Identify which cell holds the provided text, then report its (x, y) central coordinate. 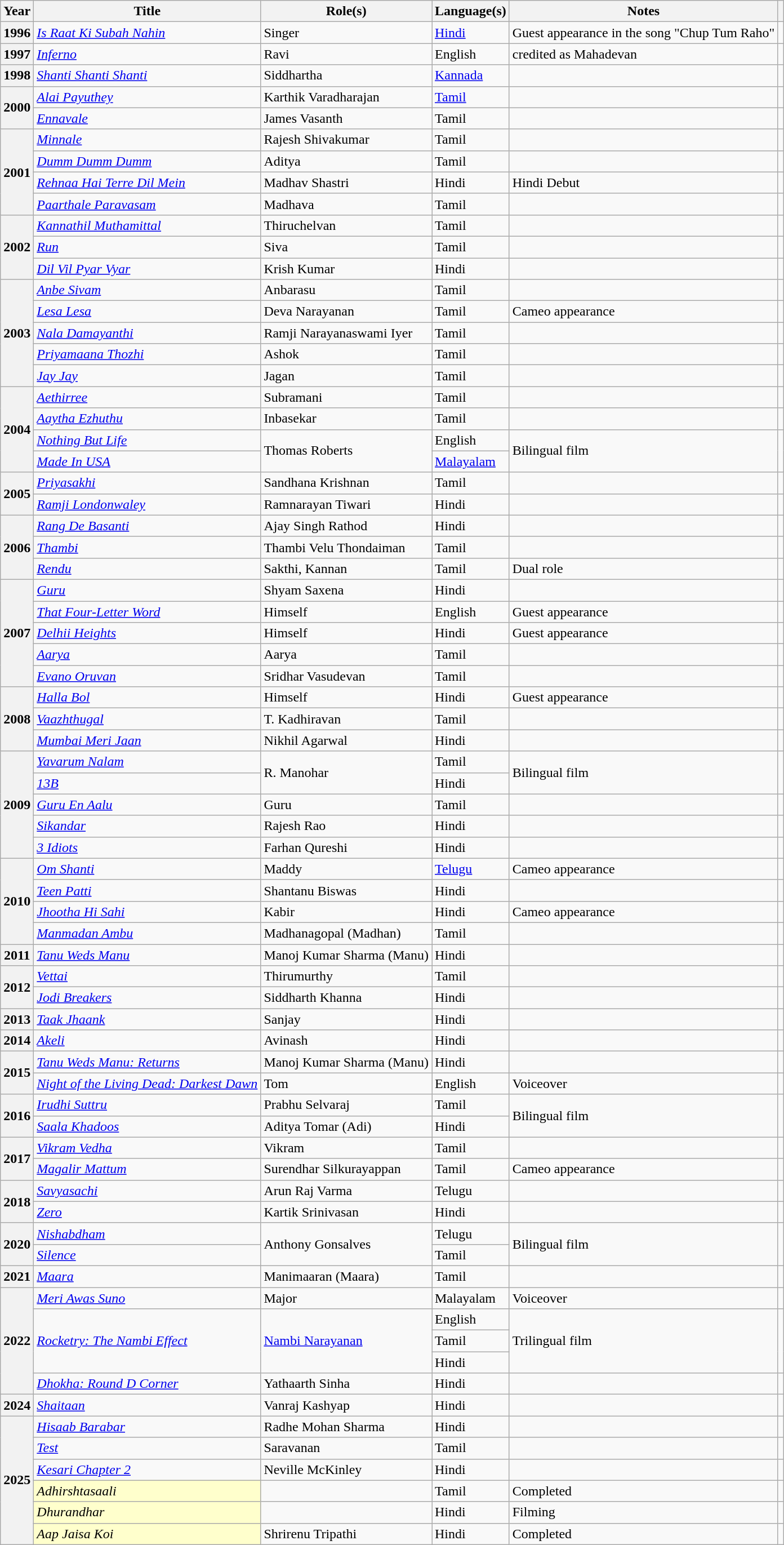
2011 (17, 955)
Title (148, 11)
13B (148, 783)
Siva (346, 247)
2008 (17, 719)
Kabir (346, 912)
Shanti Shanti Shanti (148, 76)
Ramji Narayanaswami Iyer (346, 333)
Singer (346, 33)
Shantanu Biswas (346, 890)
Hindi Debut (643, 183)
Neville McKinley (346, 1469)
Tanu Weds Manu (148, 955)
Test (148, 1448)
2004 (17, 429)
Prabhu Selvaraj (346, 1105)
Night of the Living Dead: Darkest Dawn (148, 1084)
Yathaarth Sinha (346, 1384)
Krish Kumar (346, 269)
Ajay Singh Rathod (346, 526)
Sandhana Krishnan (346, 483)
Shaitaan (148, 1405)
Thirumurthy (346, 976)
Dil Vil Pyar Vyar (148, 269)
Savyasachi (148, 1191)
Role(s) (346, 11)
Vanraj Kashyap (346, 1405)
Dual role (643, 569)
Madhanagopal (Madhan) (346, 933)
Manimaaran (Maara) (346, 1276)
Paarthale Paravasam (148, 204)
1998 (17, 76)
Vikram Vedha (148, 1148)
2006 (17, 547)
3 Idiots (148, 847)
Mumbai Meri Jaan (148, 740)
Silence (148, 1255)
2025 (17, 1480)
Dhokha: Round D Corner (148, 1384)
Subramani (346, 397)
Sridhar Vasudevan (346, 676)
Priyasakhi (148, 483)
Maara (148, 1276)
Ashok (346, 354)
Saala Khadoos (148, 1126)
Taak Jhaank (148, 1019)
Evano Oruvan (148, 676)
2005 (17, 494)
Kartik Srinivasan (346, 1212)
Language(s) (470, 11)
Arun Raj Varma (346, 1191)
2018 (17, 1201)
Tanu Weds Manu: Returns (148, 1062)
Jagan (346, 376)
That Four-Letter Word (148, 611)
Surendhar Silkurayappan (346, 1169)
Kesari Chapter 2 (148, 1469)
Ramji Londonwaley (148, 504)
Inbasekar (346, 419)
2000 (17, 108)
Rocketry: The Nambi Effect (148, 1341)
Deva Narayanan (346, 312)
Guest appearance in the song "Chup Tum Raho" (643, 33)
Akeli (148, 1041)
2021 (17, 1276)
Maddy (346, 869)
Halla Bol (148, 698)
2020 (17, 1244)
Vaazhthugal (148, 719)
Is Raat Ki Subah Nahin (148, 33)
Hisaab Barabar (148, 1427)
2022 (17, 1340)
Trilingual film (643, 1341)
Ennavale (148, 118)
Jhootha Hi Sahi (148, 912)
Notes (643, 11)
Thambi (148, 547)
Alai Payuthey (148, 97)
Meri Awas Suno (148, 1298)
T. Kadhiravan (346, 719)
2012 (17, 987)
Vettai (148, 976)
Anbe Sivam (148, 290)
Karthik Varadharajan (346, 97)
Thiruchelvan (346, 225)
Dumm Dumm Dumm (148, 161)
Yavarum Nalam (148, 762)
Major (346, 1298)
2010 (17, 901)
Siddhartha (346, 76)
Madhava (346, 204)
credited as Mahadevan (643, 54)
Thambi Velu Thondaiman (346, 547)
James Vasanth (346, 118)
Shyam Saxena (346, 590)
Madhav Shastri (346, 183)
2015 (17, 1073)
Rendu (148, 569)
Aethirree (148, 397)
Sikandar (148, 826)
2017 (17, 1158)
Ramnarayan Tiwari (346, 504)
Aaytha Ezhuthu (148, 419)
2016 (17, 1116)
2001 (17, 172)
2007 (17, 633)
Aditya (346, 161)
Delhii Heights (148, 633)
Kannada (470, 76)
R. Manohar (346, 772)
1997 (17, 54)
Nala Damayanthi (148, 333)
Priyamaana Thozhi (148, 354)
2002 (17, 247)
Shrirenu Tripathi (346, 1534)
Vikram (346, 1148)
Run (148, 247)
1996 (17, 33)
Made In USA (148, 461)
2003 (17, 333)
Jodi Breakers (148, 998)
Avinash (346, 1041)
Magalir Mattum (148, 1169)
Minnale (148, 140)
Inferno (148, 54)
Filming (643, 1512)
Radhe Mohan Sharma (346, 1427)
Rajesh Rao (346, 826)
Saravanan (346, 1448)
Rehnaa Hai Terre Dil Mein (148, 183)
Irudhi Suttru (148, 1105)
Dhurandhar (148, 1512)
Teen Patti (148, 890)
Rajesh Shivakumar (346, 140)
Tom (346, 1084)
Manmadan Ambu (148, 933)
Siddharth Khanna (346, 998)
Farhan Qureshi (346, 847)
Sanjay (346, 1019)
Nothing But Life (148, 440)
2013 (17, 1019)
2009 (17, 805)
Om Shanti (148, 869)
2014 (17, 1041)
Nikhil Agarwal (346, 740)
Ravi (346, 54)
Aap Jaisa Koi (148, 1534)
Sakthi, Kannan (346, 569)
Jay Jay (148, 376)
Guru En Aalu (148, 805)
Lesa Lesa (148, 312)
Year (17, 11)
Nambi Narayanan (346, 1341)
Thomas Roberts (346, 451)
Zero (148, 1212)
Kannathil Muthamittal (148, 225)
2024 (17, 1405)
Rang De Basanti (148, 526)
Anbarasu (346, 290)
Adhirshtasaali (148, 1491)
Anthony Gonsalves (346, 1244)
Aditya Tomar (Adi) (346, 1126)
Nishabdham (148, 1233)
